Detect which cell encompasses the target text, then output its [X, Y] center coordinate. 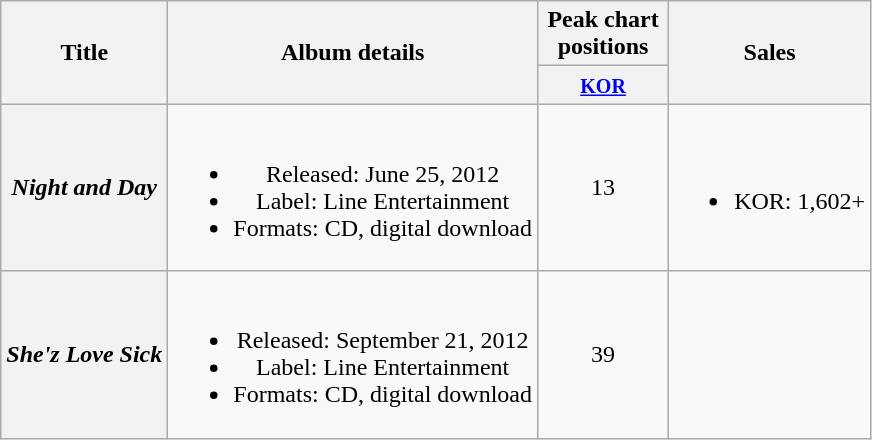
39 [604, 354]
Released: September 21, 2012Label: Line EntertainmentFormats: CD, digital download [353, 354]
Released: June 25, 2012Label: Line EntertainmentFormats: CD, digital download [353, 188]
KOR: 1,602+ [770, 188]
Sales [770, 52]
Title [84, 52]
KOR [604, 85]
She'z Love Sick [84, 354]
Night and Day [84, 188]
13 [604, 188]
Album details [353, 52]
Peak chart positions [604, 34]
